Scan for the cell matching the given text and deliver its (x, y) coordinate at center. 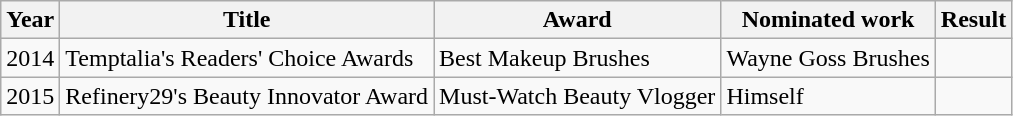
Temptalia's Readers' Choice Awards (247, 58)
2014 (30, 58)
Result (973, 20)
Refinery29's Beauty Innovator Award (247, 96)
2015 (30, 96)
Best Makeup Brushes (578, 58)
Year (30, 20)
Himself (828, 96)
Must-Watch Beauty Vlogger (578, 96)
Award (578, 20)
Nominated work (828, 20)
Title (247, 20)
Wayne Goss Brushes (828, 58)
